Provide the [x, y] coordinate of the cell's center where the given text is located.  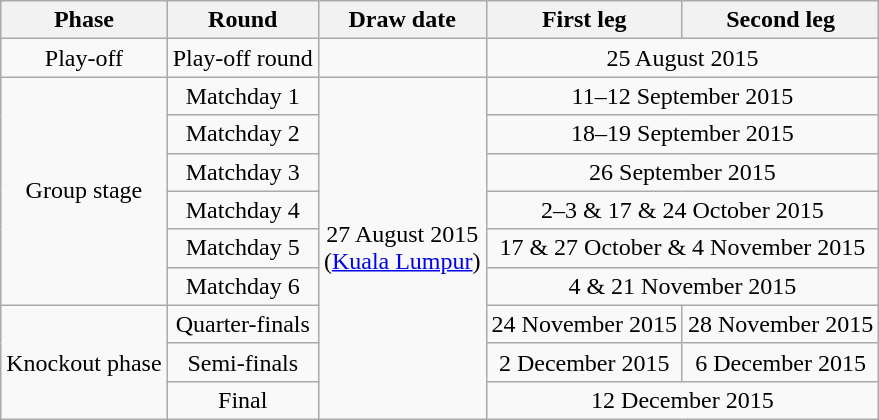
Round [242, 20]
12 December 2015 [682, 400]
6 December 2015 [780, 362]
Semi-finals [242, 362]
Matchday 5 [242, 248]
11–12 September 2015 [682, 96]
Second leg [780, 20]
28 November 2015 [780, 324]
Play-off round [242, 58]
18–19 September 2015 [682, 134]
First leg [584, 20]
Final [242, 400]
27 August 2015(Kuala Lumpur) [402, 248]
Matchday 2 [242, 134]
Phase [84, 20]
24 November 2015 [584, 324]
Play-off [84, 58]
25 August 2015 [682, 58]
4 & 21 November 2015 [682, 286]
Knockout phase [84, 362]
Quarter-finals [242, 324]
2 December 2015 [584, 362]
Matchday 1 [242, 96]
17 & 27 October & 4 November 2015 [682, 248]
Draw date [402, 20]
Matchday 4 [242, 210]
26 September 2015 [682, 172]
Group stage [84, 191]
Matchday 6 [242, 286]
2–3 & 17 & 24 October 2015 [682, 210]
Matchday 3 [242, 172]
